Capture the cell that displays the provided text and extract its (X, Y) central coordinate. 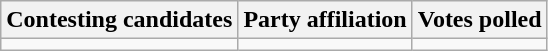
Votes polled (480, 20)
Party affiliation (325, 20)
Contesting candidates (120, 20)
